Return the [X, Y] coordinate for the center point of the cell that contains the specified text.  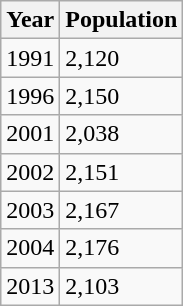
2,120 [122, 58]
2,150 [122, 96]
2,103 [122, 286]
1996 [30, 96]
2,176 [122, 248]
2,167 [122, 210]
2004 [30, 248]
2,151 [122, 172]
2003 [30, 210]
1991 [30, 58]
2002 [30, 172]
Year [30, 20]
2001 [30, 134]
2,038 [122, 134]
2013 [30, 286]
Population [122, 20]
